Detect which cell encompasses the target text, then output its (X, Y) center coordinate. 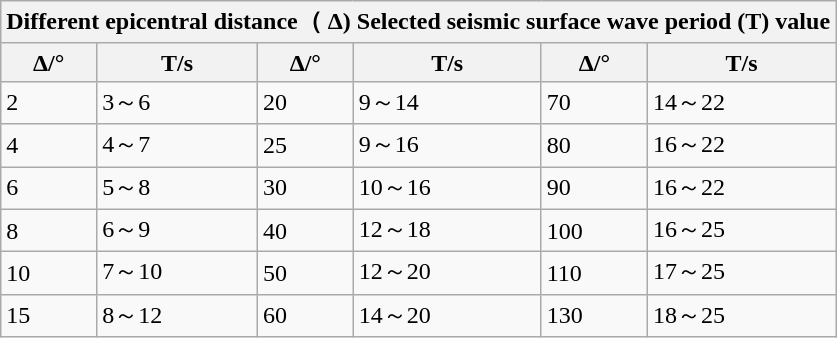
110 (594, 274)
6 (49, 188)
6～9 (178, 230)
30 (305, 188)
16～25 (742, 230)
5～8 (178, 188)
8 (49, 230)
50 (305, 274)
3～6 (178, 102)
70 (594, 102)
10～16 (447, 188)
12～20 (447, 274)
130 (594, 316)
40 (305, 230)
20 (305, 102)
60 (305, 316)
25 (305, 146)
14～20 (447, 316)
2 (49, 102)
4 (49, 146)
17～25 (742, 274)
100 (594, 230)
14～22 (742, 102)
9～14 (447, 102)
10 (49, 274)
7～10 (178, 274)
Different epicentral distance（ Δ) Selected seismic surface wave period (T) value (418, 22)
12～18 (447, 230)
8～12 (178, 316)
15 (49, 316)
18～25 (742, 316)
90 (594, 188)
80 (594, 146)
4～7 (178, 146)
9～16 (447, 146)
